Pinpoint the cell where the given text exists, returning its (x, y) midpoint coordinate. 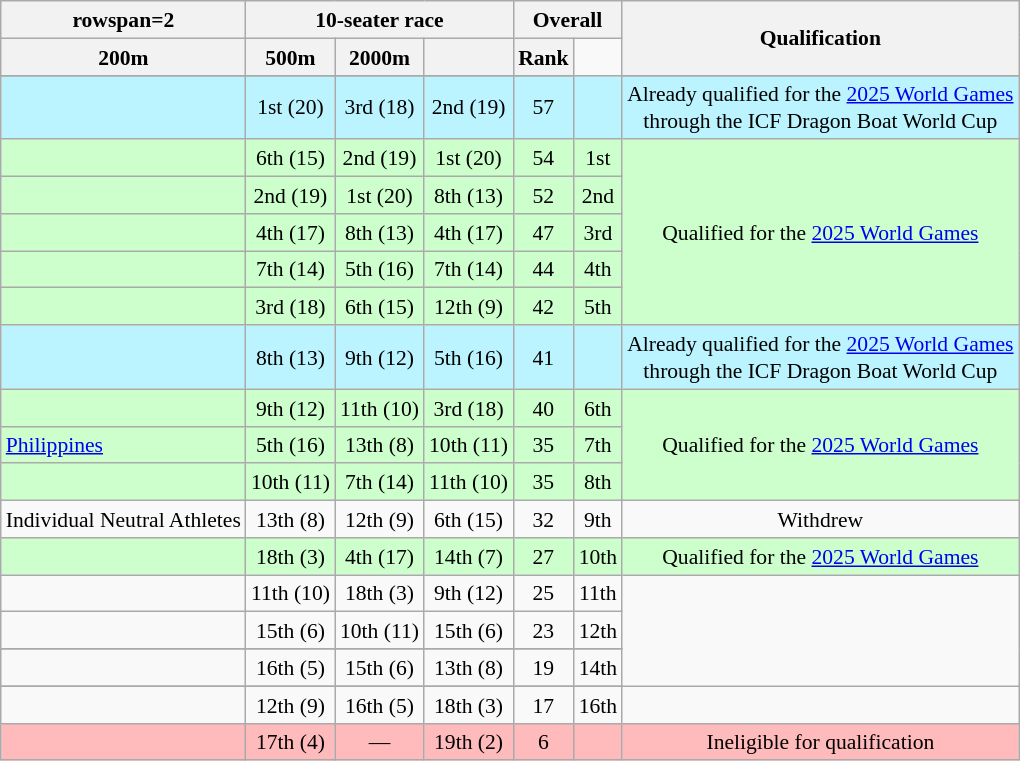
40 (544, 408)
Withdrew (820, 520)
14th (7) (468, 556)
6 (544, 742)
32 (544, 520)
44 (544, 270)
3rd (598, 232)
1st (598, 158)
10-seater race (380, 20)
Qualification (820, 38)
19 (544, 668)
— (380, 742)
10th (598, 556)
52 (544, 196)
4th (598, 270)
25 (544, 594)
7th (598, 444)
23 (544, 630)
Philippines (124, 444)
17th (4) (290, 742)
8th (598, 482)
Rank (544, 56)
12th (598, 630)
19th (2) (468, 742)
Overall (568, 20)
41 (544, 357)
Individual Neutral Athletes (124, 520)
500m (290, 56)
57 (544, 107)
rowspan=2 (124, 20)
6th (598, 408)
16th (598, 704)
200m (124, 56)
9th (598, 520)
14th (598, 668)
Ineligible for qualification (820, 742)
54 (544, 158)
2nd (598, 196)
42 (544, 306)
2000m (380, 56)
47 (544, 232)
27 (544, 556)
5th (598, 306)
17 (544, 704)
11th (598, 594)
